Return (x, y) of the center of cell containing provided text 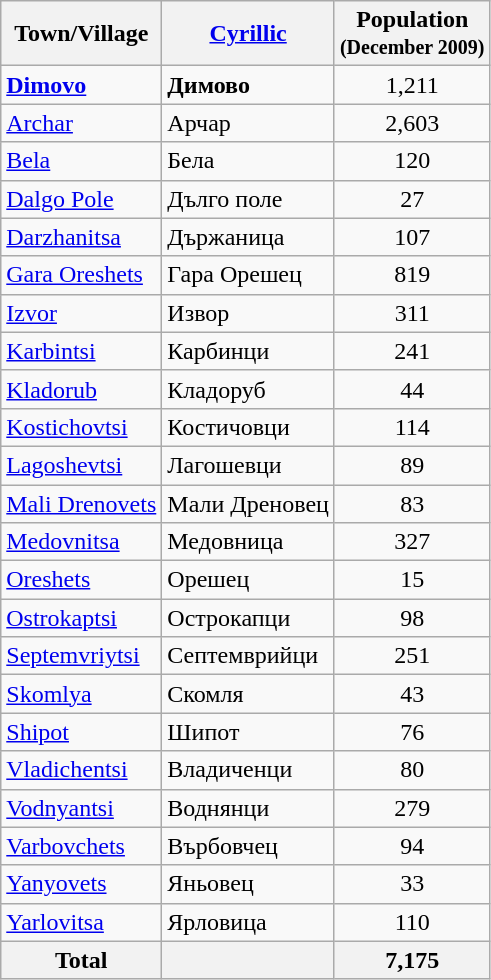
Бела (248, 161)
Владиченци (248, 770)
Държаница (248, 237)
110 (412, 922)
Karbintsi (82, 351)
327 (412, 542)
819 (412, 275)
Dalgo Pole (82, 199)
241 (412, 351)
114 (412, 427)
Орешец (248, 580)
Димово (248, 85)
Dimovo (82, 85)
7,175 (412, 960)
80 (412, 770)
94 (412, 846)
Гара Орешец (248, 275)
Varbovchets (82, 846)
Vodnyantsi (82, 808)
120 (412, 161)
2,603 (412, 123)
Gara Oreshets (82, 275)
33 (412, 884)
Mali Drenovets (82, 503)
Медовница (248, 542)
Шипот (248, 732)
43 (412, 694)
Total (82, 960)
Ostrokaptsi (82, 618)
Лагошевци (248, 465)
Yarlovitsa (82, 922)
279 (412, 808)
Карбинци (248, 351)
311 (412, 313)
Medovnitsa (82, 542)
76 (412, 732)
Bela (82, 161)
Ярловица (248, 922)
Izvor (82, 313)
Арчар (248, 123)
Септемврийци (248, 656)
Town/Village (82, 34)
Shipot (82, 732)
Воднянци (248, 808)
98 (412, 618)
Скомля (248, 694)
Archar (82, 123)
Septemvriytsi (82, 656)
Яньовец (248, 884)
Lagoshevtsi (82, 465)
Darzhanitsa (82, 237)
Yanyovets (82, 884)
Мали Дреновец (248, 503)
Oreshets (82, 580)
44 (412, 389)
Population(December 2009) (412, 34)
15 (412, 580)
107 (412, 237)
Дълго поле (248, 199)
Cyrillic (248, 34)
Острокапци (248, 618)
27 (412, 199)
Костичовци (248, 427)
Върбовчец (248, 846)
Vladichentsi (82, 770)
Kostichovtsi (82, 427)
83 (412, 503)
Кладоруб (248, 389)
Kladorub (82, 389)
1,211 (412, 85)
89 (412, 465)
Извор (248, 313)
Skomlya (82, 694)
251 (412, 656)
